Identify which cell holds the provided text, then report its [X, Y] central coordinate. 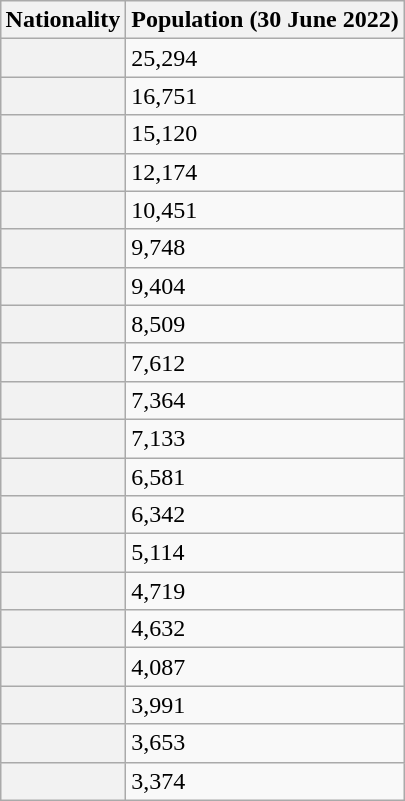
Population (30 June 2022) [265, 20]
5,114 [265, 553]
3,653 [265, 743]
9,404 [265, 286]
8,509 [265, 324]
Nationality [63, 20]
7,133 [265, 438]
7,364 [265, 400]
9,748 [265, 248]
4,632 [265, 629]
4,087 [265, 667]
6,581 [265, 477]
25,294 [265, 58]
4,719 [265, 591]
15,120 [265, 134]
10,451 [265, 210]
3,991 [265, 705]
16,751 [265, 96]
6,342 [265, 515]
7,612 [265, 362]
12,174 [265, 172]
3,374 [265, 781]
